Find where the given text appears and provide that cell's center as (X, Y) coordinate. 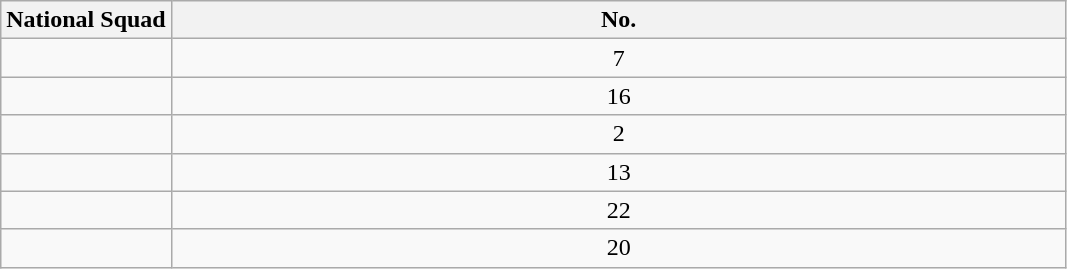
2 (618, 134)
22 (618, 210)
7 (618, 58)
13 (618, 172)
20 (618, 248)
No. (618, 20)
16 (618, 96)
National Squad (86, 20)
